Determine the (X, Y) coordinate at the center of the cell enclosing the given text.  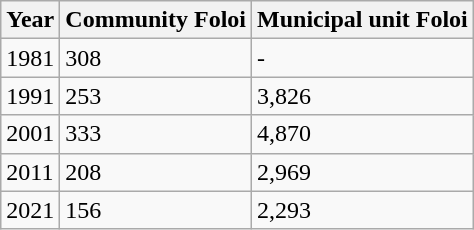
3,826 (363, 96)
Year (30, 20)
2,293 (363, 210)
- (363, 58)
Community Foloi (156, 20)
Municipal unit Foloi (363, 20)
2001 (30, 134)
156 (156, 210)
2011 (30, 172)
333 (156, 134)
1991 (30, 96)
2021 (30, 210)
208 (156, 172)
308 (156, 58)
2,969 (363, 172)
1981 (30, 58)
4,870 (363, 134)
253 (156, 96)
